Identify which cell holds the provided text, then report its (x, y) central coordinate. 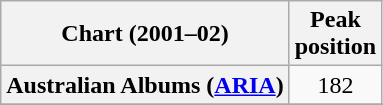
Chart (2001–02) (145, 34)
Australian Albums (ARIA) (145, 85)
182 (335, 85)
Peakposition (335, 34)
